Detect which cell encompasses the target text, then output its (x, y) center coordinate. 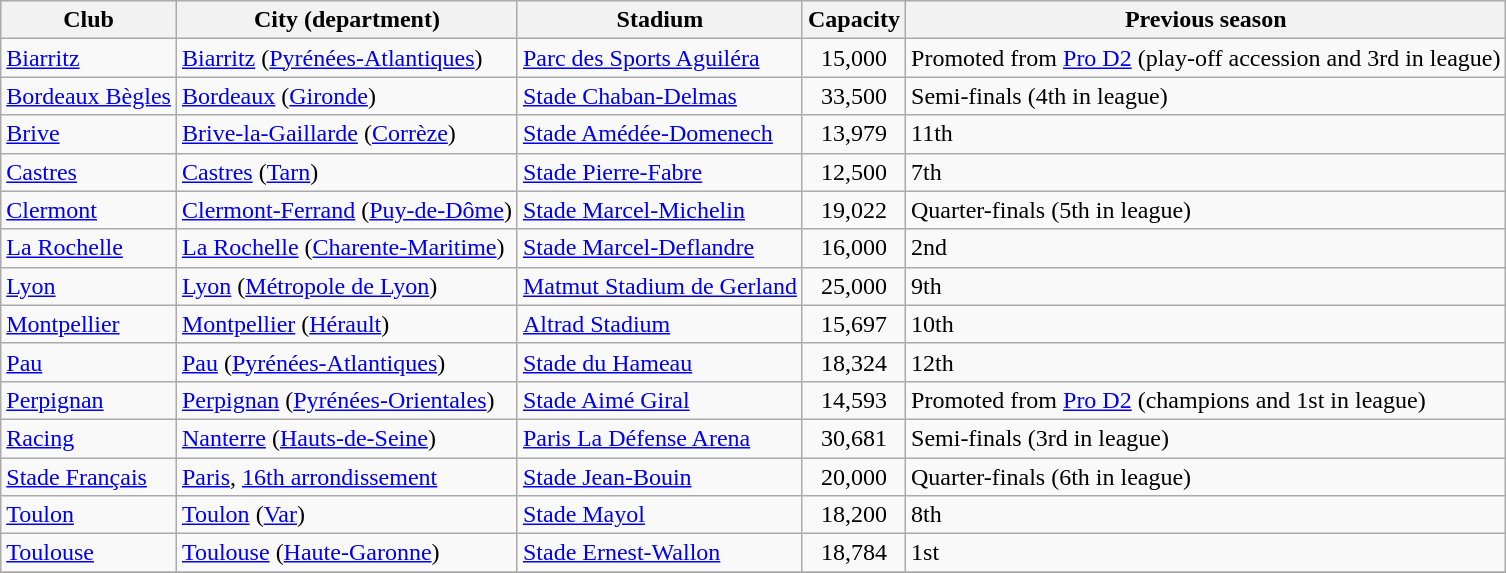
30,681 (854, 438)
Bordeaux Bègles (89, 96)
9th (1206, 286)
11th (1206, 134)
33,500 (854, 96)
12,500 (854, 172)
Stade Ernest-Wallon (660, 553)
Stade Amédée-Domenech (660, 134)
Stade Pierre-Fabre (660, 172)
7th (1206, 172)
Matmut Stadium de Gerland (660, 286)
Brive (89, 134)
1st (1206, 553)
18,784 (854, 553)
Semi-finals (4th in league) (1206, 96)
20,000 (854, 477)
Stade Marcel-Michelin (660, 210)
Semi-finals (3rd in league) (1206, 438)
Lyon (89, 286)
Stade Chaban-Delmas (660, 96)
La Rochelle (Charente-Maritime) (346, 248)
Montpellier (Hérault) (346, 324)
Stade Mayol (660, 515)
2nd (1206, 248)
Perpignan (Pyrénées-Orientales) (346, 400)
Pau (89, 362)
Parc des Sports Aguiléra (660, 58)
Stade Aimé Giral (660, 400)
Quarter-finals (6th in league) (1206, 477)
Capacity (854, 20)
Toulon (Var) (346, 515)
Biarritz (Pyrénées-Atlantiques) (346, 58)
Castres (Tarn) (346, 172)
Toulouse (89, 553)
Promoted from Pro D2 (champions and 1st in league) (1206, 400)
Clermont-Ferrand (Puy-de-Dôme) (346, 210)
Paris La Défense Arena (660, 438)
Perpignan (89, 400)
25,000 (854, 286)
15,697 (854, 324)
Castres (89, 172)
Promoted from Pro D2 (play-off accession and 3rd in league) (1206, 58)
Brive-la-Gaillarde (Corrèze) (346, 134)
18,324 (854, 362)
Previous season (1206, 20)
Toulon (89, 515)
Nanterre (Hauts-de-Seine) (346, 438)
Clermont (89, 210)
18,200 (854, 515)
Paris, 16th arrondissement (346, 477)
Toulouse (Haute-Garonne) (346, 553)
Lyon (Métropole de Lyon) (346, 286)
Stade Marcel-Deflandre (660, 248)
12th (1206, 362)
15,000 (854, 58)
Stadium (660, 20)
Quarter-finals (5th in league) (1206, 210)
Bordeaux (Gironde) (346, 96)
16,000 (854, 248)
City (department) (346, 20)
Racing (89, 438)
13,979 (854, 134)
10th (1206, 324)
Stade du Hameau (660, 362)
Biarritz (89, 58)
Altrad Stadium (660, 324)
Pau (Pyrénées-Atlantiques) (346, 362)
Stade Jean-Bouin (660, 477)
La Rochelle (89, 248)
19,022 (854, 210)
8th (1206, 515)
14,593 (854, 400)
Club (89, 20)
Stade Français (89, 477)
Montpellier (89, 324)
